Detect which cell encompasses the target text, then output its (x, y) center coordinate. 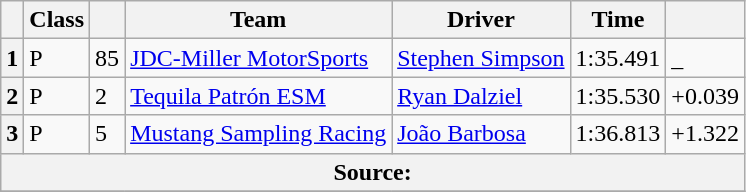
1:36.813 (618, 134)
Time (618, 20)
1 (12, 58)
85 (108, 58)
1:35.530 (618, 96)
Mustang Sampling Racing (258, 134)
Source: (373, 172)
Class (57, 20)
3 (12, 134)
João Barbosa (481, 134)
5 (108, 134)
JDC-Miller MotorSports (258, 58)
_ (706, 58)
+0.039 (706, 96)
Driver (481, 20)
Stephen Simpson (481, 58)
+1.322 (706, 134)
1:35.491 (618, 58)
Tequila Patrón ESM (258, 96)
Team (258, 20)
Ryan Dalziel (481, 96)
